Output the (x, y) coordinate of the center of the cell containing the given text.  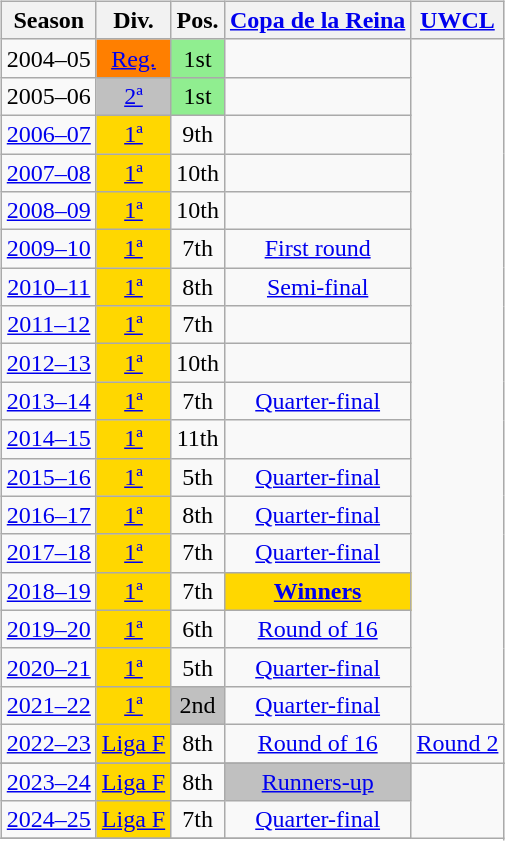
2nd (198, 705)
9th (198, 134)
Winners (317, 591)
2015–16 (48, 477)
2ª (133, 96)
2016–17 (48, 515)
Runners-up (317, 781)
Semi-final (317, 287)
UWCL (458, 20)
2004–05 (48, 58)
2006–07 (48, 134)
Copa de la Reina (317, 20)
2012–13 (48, 363)
Season (48, 20)
2017–18 (48, 553)
2021–22 (48, 705)
Pos. (198, 20)
2023–24 (48, 781)
2018–19 (48, 591)
2020–21 (48, 667)
First round (317, 249)
2019–20 (48, 629)
2024–25 (48, 820)
6th (198, 629)
2005–06 (48, 96)
2008–09 (48, 211)
Div. (133, 20)
Round 2 (458, 743)
2022–23 (48, 743)
2013–14 (48, 401)
2009–10 (48, 249)
2014–15 (48, 439)
2010–11 (48, 287)
11th (198, 439)
2011–12 (48, 325)
Reg. (133, 58)
2007–08 (48, 173)
